Identify which cell holds the provided text, then report its [X, Y] central coordinate. 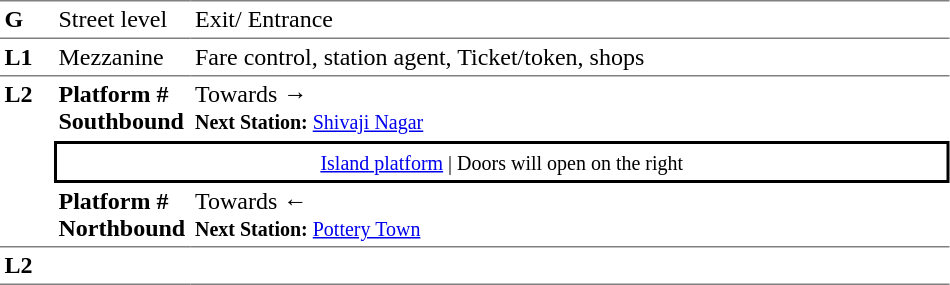
Platform #Southbound [122, 108]
Island platform | Doors will open on the right [502, 162]
G [27, 20]
Mezzanine [122, 58]
Fare control, station agent, Ticket/token, shops [570, 58]
Towards → Next Station: Shivaji Nagar [570, 108]
Platform #Northbound [122, 215]
Towards ← Next Station: Pottery Town [570, 215]
L1 [27, 58]
L2 [27, 162]
Exit/ Entrance [570, 20]
Street level [122, 20]
